Detect which cell encompasses the target text, then output its (x, y) center coordinate. 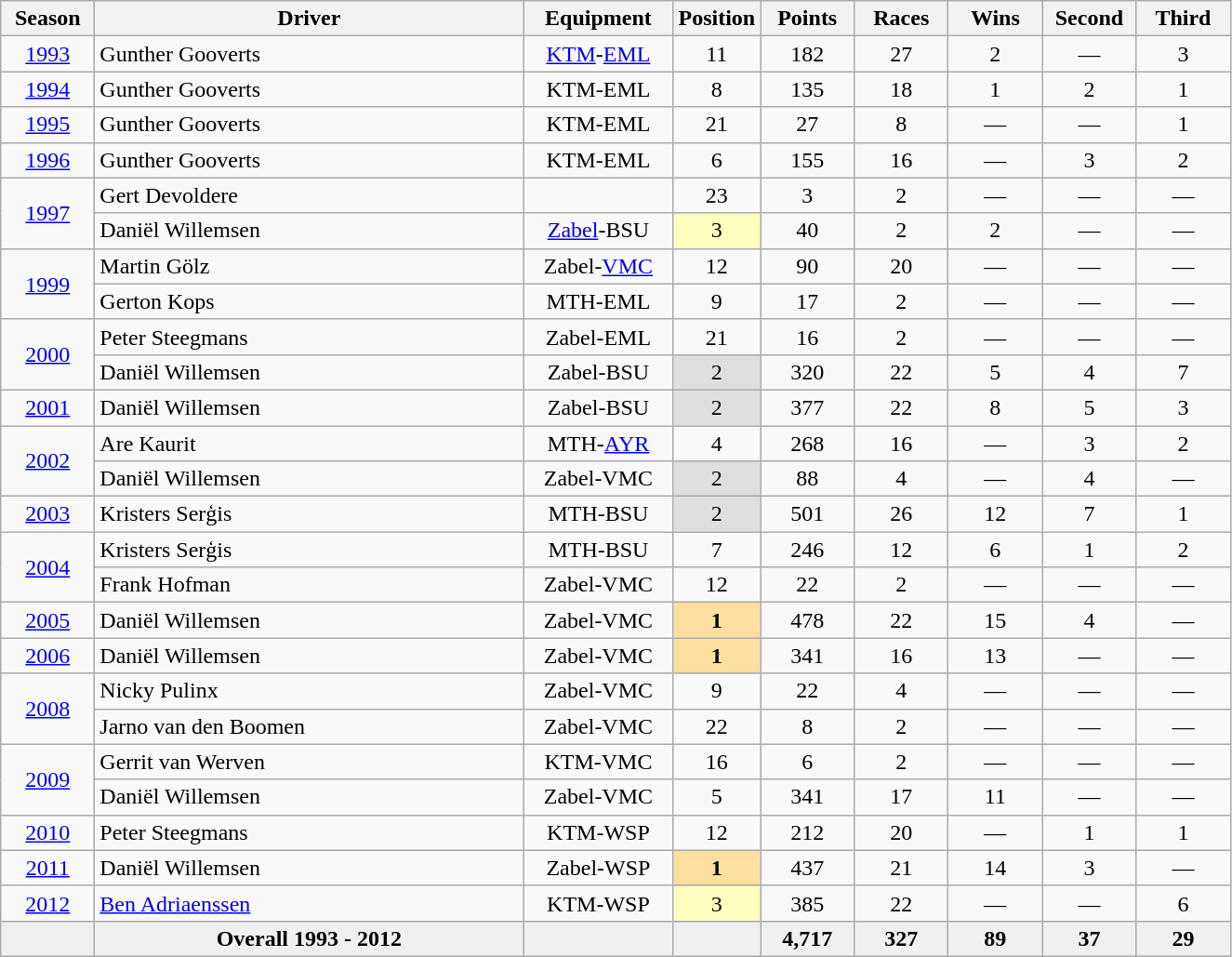
478 (807, 620)
2000 (48, 354)
135 (807, 89)
Zabel-WSP (599, 868)
13 (995, 656)
89 (995, 938)
385 (807, 903)
1993 (48, 54)
2009 (48, 779)
Ben Adriaenssen (309, 903)
155 (807, 160)
1997 (48, 213)
2001 (48, 407)
1996 (48, 160)
Driver (309, 19)
268 (807, 444)
320 (807, 372)
Frank Hofman (309, 585)
2012 (48, 903)
Gert Devoldere (309, 195)
Second (1090, 19)
182 (807, 54)
327 (902, 938)
Gerton Kops (309, 301)
2005 (48, 620)
Points (807, 19)
Jarno van den Boomen (309, 726)
MTH-EML (599, 301)
Races (902, 19)
Martin Gölz (309, 266)
90 (807, 266)
Season (48, 19)
437 (807, 868)
23 (717, 195)
Equipment (599, 19)
2004 (48, 567)
2006 (48, 656)
40 (807, 231)
1994 (48, 89)
Position (717, 19)
14 (995, 868)
26 (902, 514)
Are Kaurit (309, 444)
Third (1183, 19)
4,717 (807, 938)
Zabel-EML (599, 337)
15 (995, 620)
88 (807, 479)
Gerrit van Werven (309, 762)
37 (1090, 938)
1999 (48, 284)
2011 (48, 868)
Nicky Pulinx (309, 691)
KTM-VMC (599, 762)
Overall 1993 - 2012 (309, 938)
Wins (995, 19)
MTH-AYR (599, 444)
29 (1183, 938)
2010 (48, 832)
2003 (48, 514)
1995 (48, 125)
212 (807, 832)
18 (902, 89)
501 (807, 514)
246 (807, 550)
2008 (48, 709)
2002 (48, 461)
377 (807, 407)
